Pinpoint the cell where the given text exists, returning its (X, Y) midpoint coordinate. 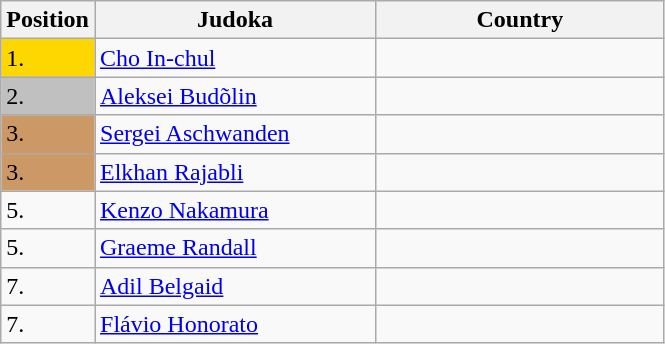
Cho In-chul (234, 58)
Sergei Aschwanden (234, 134)
Adil Belgaid (234, 286)
Country (520, 20)
Kenzo Nakamura (234, 210)
Judoka (234, 20)
Flávio Honorato (234, 324)
Elkhan Rajabli (234, 172)
Graeme Randall (234, 248)
2. (48, 96)
1. (48, 58)
Position (48, 20)
Aleksei Budõlin (234, 96)
